Capture the cell that displays the provided text and extract its (x, y) central coordinate. 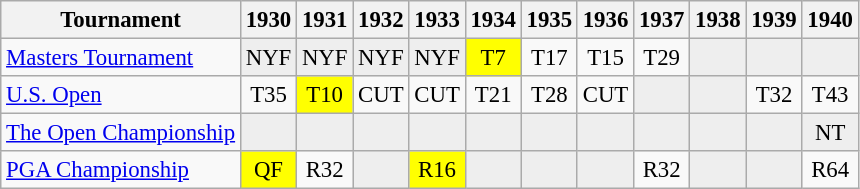
T28 (549, 95)
T32 (774, 95)
Masters Tournament (121, 58)
NT (830, 133)
1930 (268, 20)
PGA Championship (121, 170)
T17 (549, 58)
T43 (830, 95)
1933 (437, 20)
U.S. Open (121, 95)
1932 (381, 20)
T10 (325, 95)
1937 (662, 20)
R16 (437, 170)
1934 (493, 20)
1938 (718, 20)
R64 (830, 170)
T35 (268, 95)
Tournament (121, 20)
1935 (549, 20)
1931 (325, 20)
1936 (605, 20)
T21 (493, 95)
The Open Championship (121, 133)
T29 (662, 58)
1939 (774, 20)
1940 (830, 20)
T15 (605, 58)
T7 (493, 58)
QF (268, 170)
